Find where the given text appears and provide that cell's center as (x, y) coordinate. 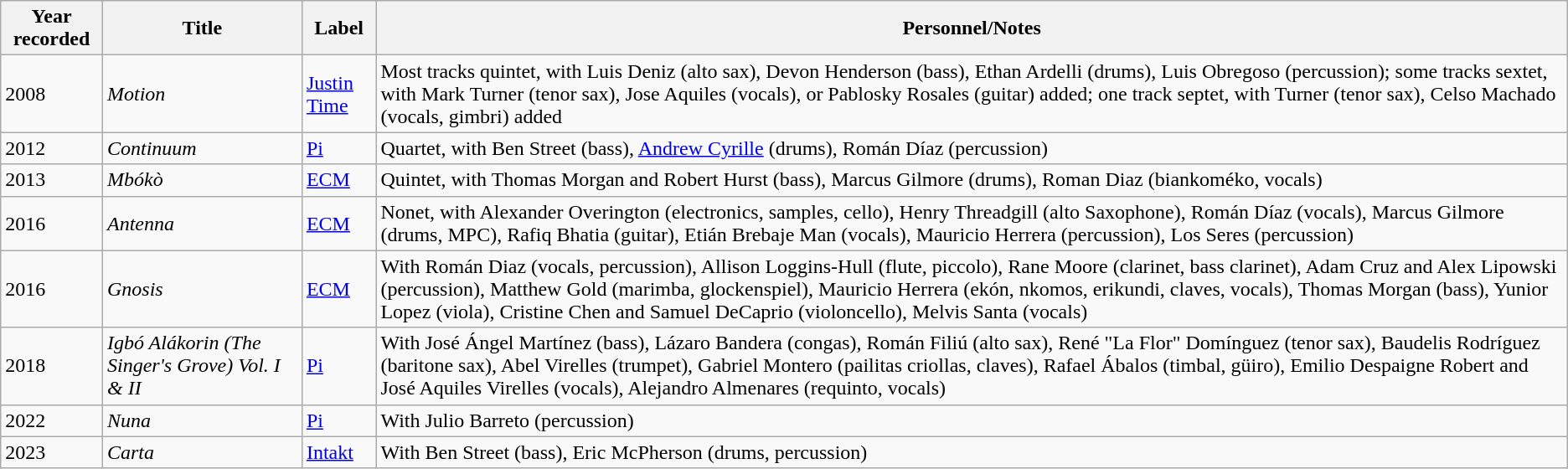
2013 (52, 180)
2023 (52, 452)
With Ben Street (bass), Eric McPherson (drums, percussion) (972, 452)
Intakt (338, 452)
2012 (52, 148)
Mbókò (202, 180)
Justin Time (338, 94)
Gnosis (202, 289)
Igbó Alákorin (The Singer's Grove) Vol. I & II (202, 366)
2008 (52, 94)
Personnel/Notes (972, 28)
Title (202, 28)
With Julio Barreto (percussion) (972, 420)
2018 (52, 366)
Carta (202, 452)
2022 (52, 420)
Label (338, 28)
Motion (202, 94)
Year recorded (52, 28)
Quintet, with Thomas Morgan and Robert Hurst (bass), Marcus Gilmore (drums), Roman Diaz (biankoméko, vocals) (972, 180)
Nuna (202, 420)
Antenna (202, 223)
Continuum (202, 148)
Quartet, with Ben Street (bass), Andrew Cyrille (drums), Román Díaz (percussion) (972, 148)
